Capture the cell that displays the provided text and extract its (X, Y) central coordinate. 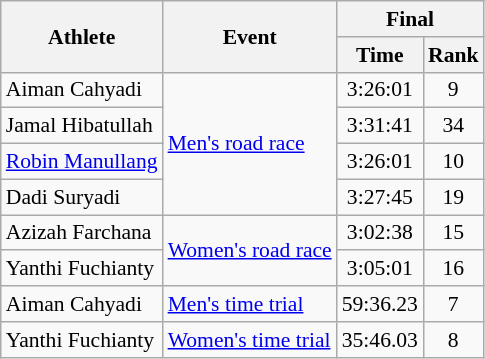
9 (454, 90)
16 (454, 269)
Rank (454, 55)
Final (410, 19)
34 (454, 126)
19 (454, 197)
Men's road race (250, 143)
7 (454, 304)
Azizah Farchana (82, 233)
35:46.03 (380, 340)
59:36.23 (380, 304)
3:27:45 (380, 197)
3:02:38 (380, 233)
10 (454, 162)
Robin Manullang (82, 162)
Women's road race (250, 250)
3:05:01 (380, 269)
Time (380, 55)
Men's time trial (250, 304)
Athlete (82, 36)
15 (454, 233)
Event (250, 36)
3:31:41 (380, 126)
Jamal Hibatullah (82, 126)
8 (454, 340)
Dadi Suryadi (82, 197)
Women's time trial (250, 340)
